Identify which cell holds the provided text, then report its (X, Y) central coordinate. 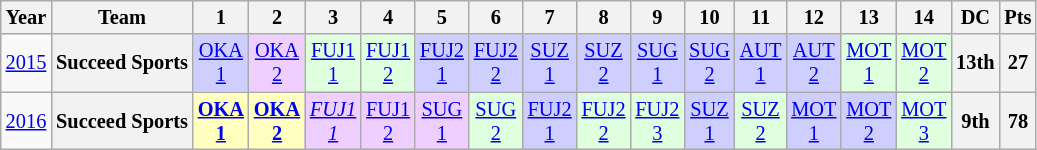
2016 (26, 121)
Year (26, 17)
12 (814, 17)
MOT3 (924, 121)
9th (975, 121)
1 (221, 17)
8 (604, 17)
DC (975, 17)
78 (1018, 121)
9 (657, 17)
14 (924, 17)
27 (1018, 63)
10 (709, 17)
4 (388, 17)
7 (550, 17)
AUT2 (814, 63)
13th (975, 63)
AUT1 (761, 63)
13 (868, 17)
6 (496, 17)
3 (333, 17)
Team (122, 17)
Pts (1018, 17)
5 (442, 17)
2015 (26, 63)
2 (277, 17)
11 (761, 17)
FUJ23 (657, 121)
